Determine the (x, y) coordinate at the center of the cell enclosing the given text.  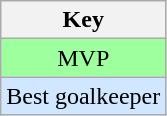
Best goalkeeper (84, 96)
Key (84, 20)
MVP (84, 58)
